Output the [x, y] coordinate of the center of the cell containing the given text.  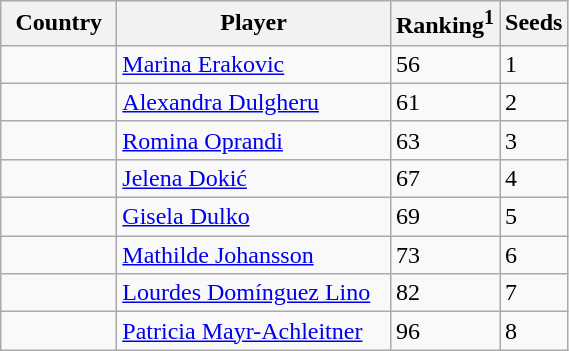
82 [444, 293]
Player [254, 24]
63 [444, 140]
96 [444, 331]
4 [534, 178]
6 [534, 255]
Ranking1 [444, 24]
69 [444, 217]
7 [534, 293]
67 [444, 178]
Lourdes Domínguez Lino [254, 293]
Jelena Dokić [254, 178]
Seeds [534, 24]
2 [534, 102]
Marina Erakovic [254, 64]
Mathilde Johansson [254, 255]
Alexandra Dulgheru [254, 102]
8 [534, 331]
5 [534, 217]
Patricia Mayr-Achleitner [254, 331]
Gisela Dulko [254, 217]
Romina Oprandi [254, 140]
Country [59, 24]
56 [444, 64]
61 [444, 102]
1 [534, 64]
73 [444, 255]
3 [534, 140]
